Scan for the cell matching the given text and deliver its [X, Y] coordinate at center. 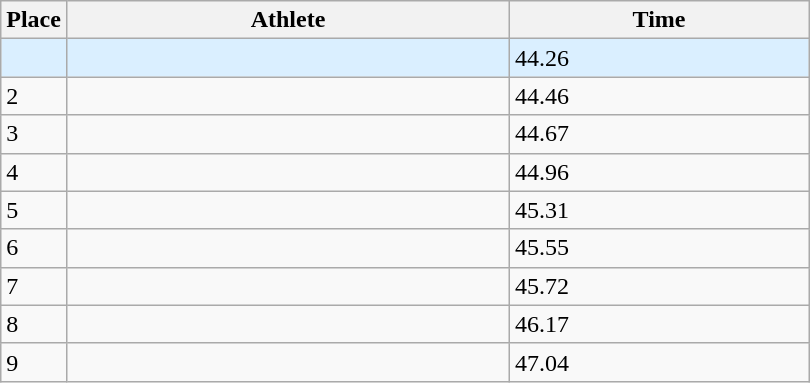
45.55 [660, 248]
45.31 [660, 210]
44.67 [660, 134]
6 [34, 248]
3 [34, 134]
9 [34, 362]
8 [34, 324]
4 [34, 172]
45.72 [660, 286]
Time [660, 20]
Athlete [288, 20]
46.17 [660, 324]
Place [34, 20]
2 [34, 96]
44.46 [660, 96]
47.04 [660, 362]
7 [34, 286]
5 [34, 210]
44.96 [660, 172]
44.26 [660, 58]
